For the text-containing cell, return its midpoint in (x, y) coordinate format. 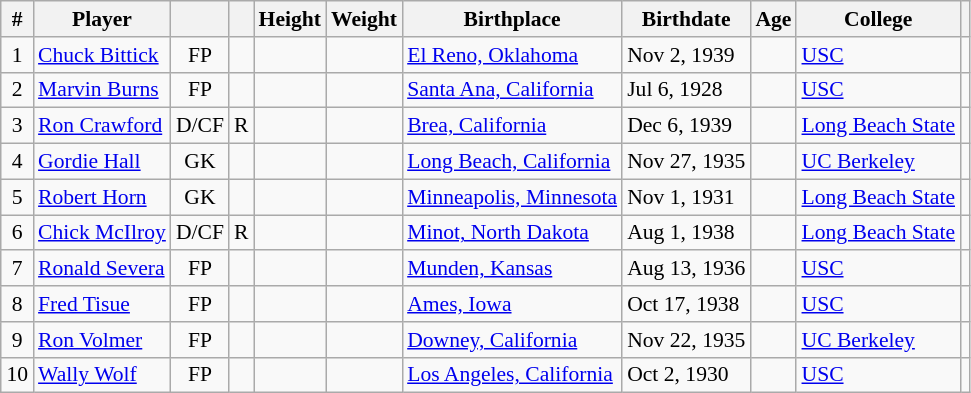
Munden, Kansas (512, 269)
Ron Crawford (102, 126)
Nov 27, 1935 (686, 162)
Ronald Severa (102, 269)
3 (17, 126)
# (17, 19)
Long Beach, California (512, 162)
Birthdate (686, 19)
Age (773, 19)
College (878, 19)
Height (290, 19)
7 (17, 269)
Brea, California (512, 126)
Gordie Hall (102, 162)
Robert Horn (102, 197)
Chuck Bittick (102, 55)
10 (17, 375)
Weight (364, 19)
Los Angeles, California (512, 375)
Aug 1, 1938 (686, 233)
Nov 2, 1939 (686, 55)
Marvin Burns (102, 90)
Fred Tisue (102, 304)
Chick McIlroy (102, 233)
Oct 2, 1930 (686, 375)
Nov 1, 1931 (686, 197)
2 (17, 90)
Nov 22, 1935 (686, 340)
1 (17, 55)
9 (17, 340)
8 (17, 304)
Birthplace (512, 19)
Minot, North Dakota (512, 233)
Ron Volmer (102, 340)
Player (102, 19)
Ames, Iowa (512, 304)
Aug 13, 1936 (686, 269)
6 (17, 233)
El Reno, Oklahoma (512, 55)
Wally Wolf (102, 375)
4 (17, 162)
Minneapolis, Minnesota (512, 197)
5 (17, 197)
Santa Ana, California (512, 90)
Dec 6, 1939 (686, 126)
Downey, California (512, 340)
Jul 6, 1928 (686, 90)
Oct 17, 1938 (686, 304)
